Return the [X, Y] coordinate for the center point of the cell that contains the specified text.  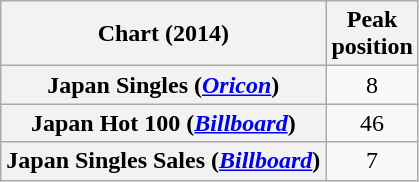
46 [372, 123]
Chart (2014) [164, 34]
Japan Hot 100 (Billboard) [164, 123]
Japan Singles (Oricon) [164, 85]
7 [372, 161]
8 [372, 85]
Peakposition [372, 34]
Japan Singles Sales (Billboard) [164, 161]
